Extract the [x, y] coordinate from the center of the cell holding the provided text.  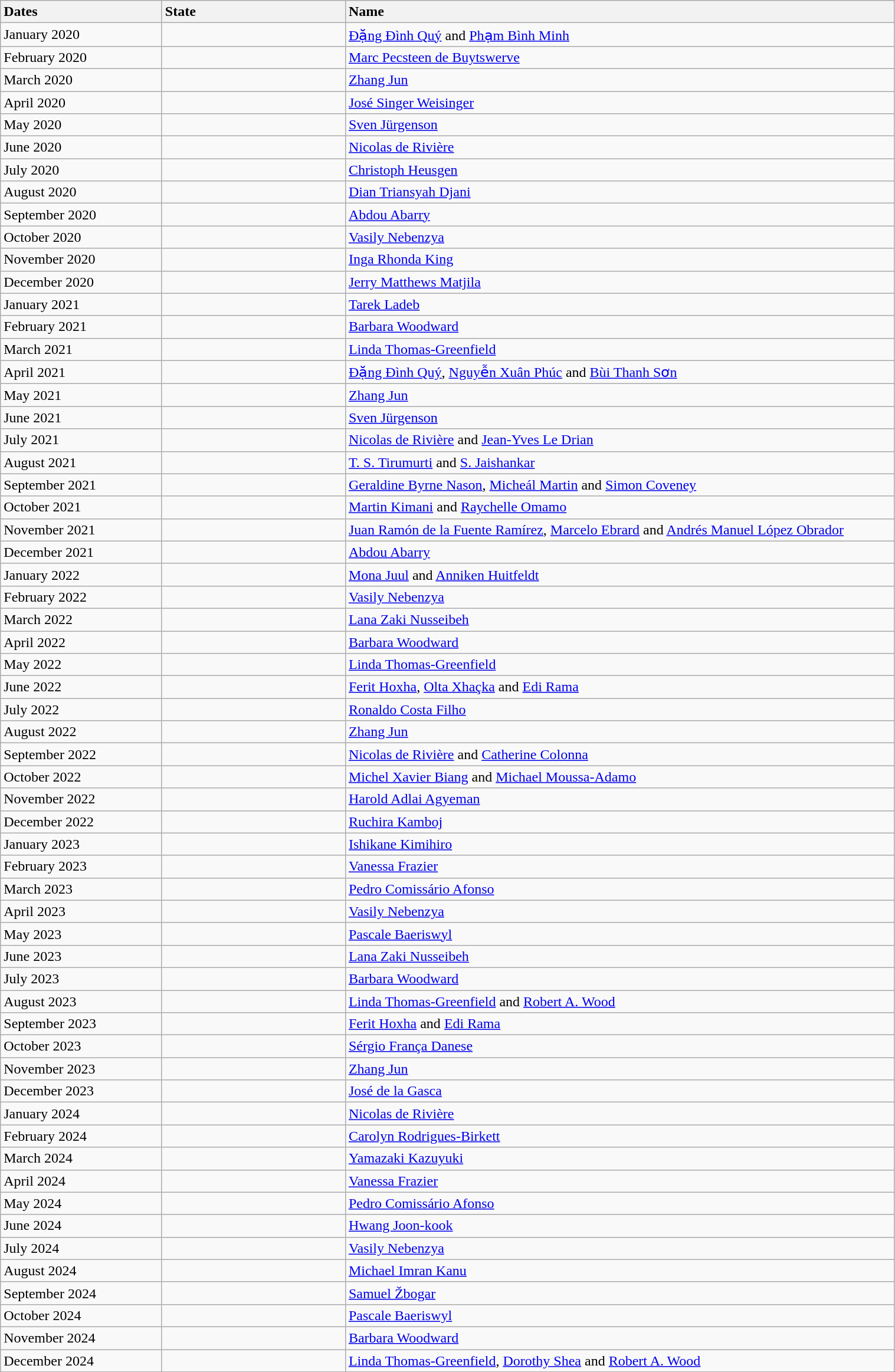
State [254, 12]
Juan Ramón de la Fuente Ramírez, Marcelo Ebrard and Andrés Manuel López Obrador [619, 530]
June 2024 [81, 1226]
Ronaldo Costa Filho [619, 710]
August 2022 [81, 732]
March 2020 [81, 80]
November 2021 [81, 530]
July 2022 [81, 710]
March 2021 [81, 349]
December 2023 [81, 1091]
January 2023 [81, 844]
May 2024 [81, 1203]
August 2023 [81, 1001]
Inga Rhonda King [619, 260]
September 2021 [81, 485]
October 2024 [81, 1315]
Sérgio França Danese [619, 1046]
Michel Xavier Biang and Michael Moussa-Adamo [619, 777]
September 2023 [81, 1024]
Hwang Joon-kook [619, 1226]
July 2020 [81, 170]
July 2024 [81, 1248]
October 2023 [81, 1046]
February 2020 [81, 57]
T. S. Tirumurti and S. Jaishankar [619, 462]
Tarek Ladeb [619, 304]
June 2023 [81, 956]
February 2024 [81, 1136]
José de la Gasca [619, 1091]
Samuel Žbogar [619, 1293]
Dates [81, 12]
August 2024 [81, 1271]
May 2022 [81, 665]
Đặng Đình Quý, Nguyễn Xuân Phúc and Bùi Thanh Sơn [619, 372]
December 2021 [81, 552]
January 2020 [81, 35]
Geraldine Byrne Nason, Micheál Martin and Simon Coveney [619, 485]
September 2022 [81, 754]
Nicolas de Rivière and Jean-Yves Le Drian [619, 440]
May 2023 [81, 934]
April 2022 [81, 642]
July 2021 [81, 440]
Marc Pecsteen de Buytswerve [619, 57]
Nicolas de Rivière and Catherine Colonna [619, 754]
Christoph Heusgen [619, 170]
February 2021 [81, 327]
October 2020 [81, 237]
February 2023 [81, 866]
December 2024 [81, 1361]
April 2024 [81, 1181]
Dian Triansyah Djani [619, 192]
Ishikane Kimihiro [619, 844]
April 2023 [81, 911]
Mona Juul and Anniken Huitfeldt [619, 575]
August 2020 [81, 192]
September 2024 [81, 1293]
Harold Adlai Agyeman [619, 799]
May 2020 [81, 125]
March 2024 [81, 1158]
January 2022 [81, 575]
November 2022 [81, 799]
Name [619, 12]
Đặng Đình Quý and Phạm Bình Minh [619, 35]
January 2024 [81, 1114]
December 2020 [81, 282]
August 2021 [81, 462]
January 2021 [81, 304]
June 2022 [81, 687]
Carolyn Rodrigues-Birkett [619, 1136]
Linda Thomas-Greenfield, Dorothy Shea and Robert A. Wood [619, 1361]
Ruchira Kamboj [619, 822]
March 2023 [81, 889]
Jerry Matthews Matjila [619, 282]
November 2023 [81, 1069]
Michael Imran Kanu [619, 1271]
May 2021 [81, 395]
October 2021 [81, 507]
March 2022 [81, 619]
February 2022 [81, 597]
November 2020 [81, 260]
Martin Kimani and Raychelle Omamo [619, 507]
June 2021 [81, 418]
Ferit Hoxha and Edi Rama [619, 1024]
José Singer Weisinger [619, 102]
Ferit Hoxha, Olta Xhaçka and Edi Rama [619, 687]
June 2020 [81, 147]
October 2022 [81, 777]
December 2022 [81, 822]
April 2021 [81, 372]
April 2020 [81, 102]
Yamazaki Kazuyuki [619, 1158]
September 2020 [81, 215]
Linda Thomas-Greenfield and Robert A. Wood [619, 1001]
November 2024 [81, 1338]
July 2023 [81, 979]
